Locate the cell with the specified text and output its [X, Y] center coordinate. 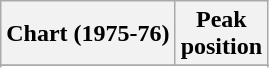
Chart (1975-76) [88, 34]
Peakposition [221, 34]
